Identify which cell holds the provided text, then report its (X, Y) central coordinate. 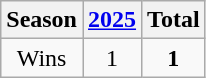
Wins (42, 58)
Season (42, 20)
2025 (112, 20)
Total (174, 20)
